Capture the cell that displays the provided text and extract its (x, y) central coordinate. 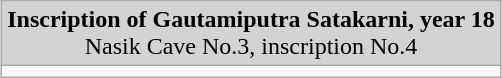
Inscription of Gautamiputra Satakarni, year 18Nasik Cave No.3, inscription No.4 (252, 34)
